Return [X, Y] of the center of cell containing provided text 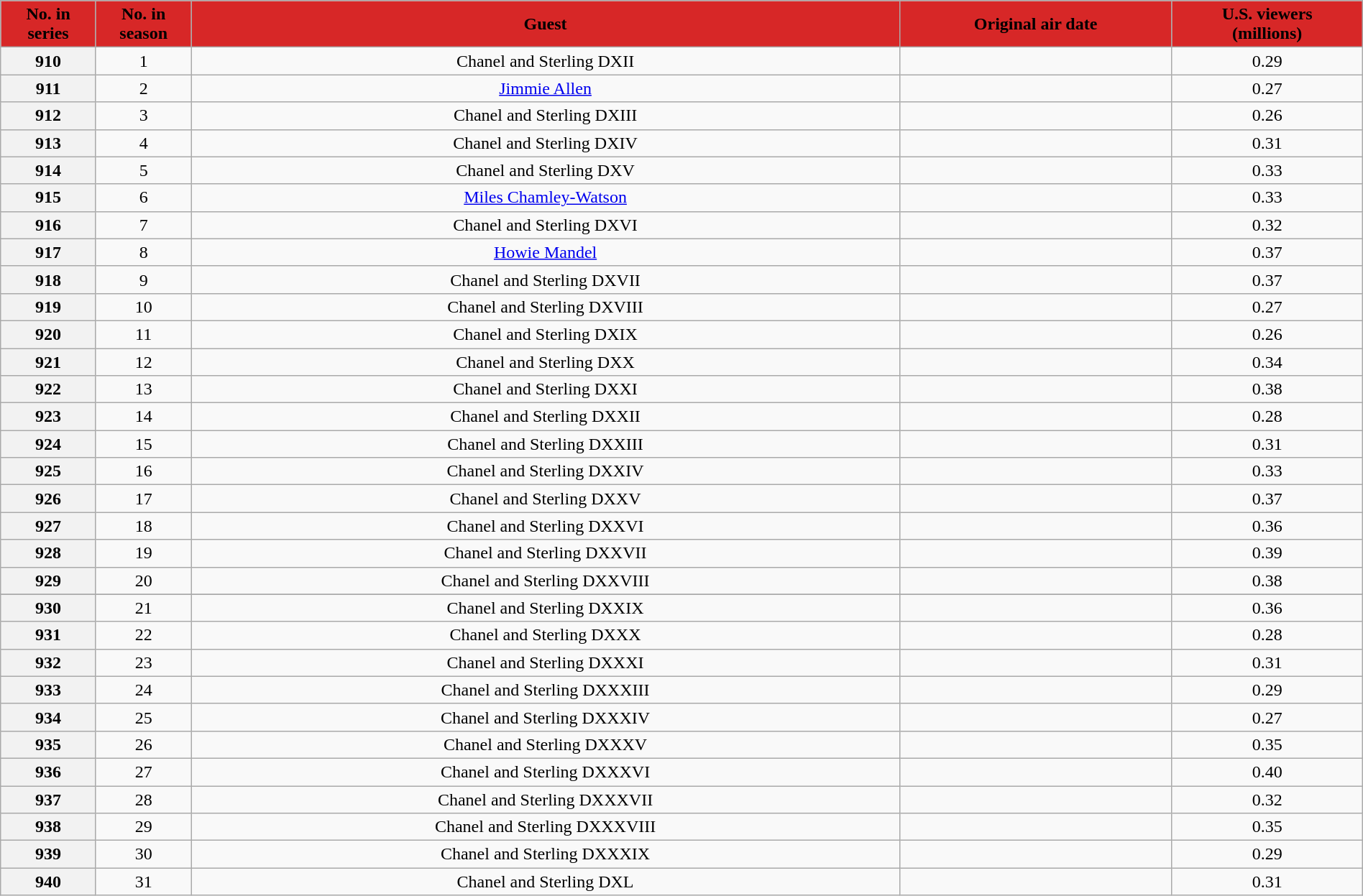
27 [144, 772]
30 [144, 854]
913 [49, 143]
Chanel and Sterling DXXVII [545, 553]
19 [144, 553]
0.40 [1267, 772]
Chanel and Sterling DXXXVII [545, 800]
928 [49, 553]
26 [144, 744]
2 [144, 88]
9 [144, 280]
25 [144, 717]
Chanel and Sterling DXVII [545, 280]
Miles Chamley-Watson [545, 198]
927 [49, 526]
10 [144, 307]
5 [144, 170]
28 [144, 800]
Chanel and Sterling DXXIX [545, 608]
930 [49, 608]
925 [49, 471]
914 [49, 170]
936 [49, 772]
11 [144, 334]
Chanel and Sterling DXXXVIII [545, 827]
15 [144, 444]
U.S. viewers(millions) [1267, 24]
6 [144, 198]
Chanel and Sterling DXIV [545, 143]
Chanel and Sterling DXX [545, 361]
16 [144, 471]
Chanel and Sterling DXXIII [545, 444]
22 [144, 635]
8 [144, 252]
Original air date [1035, 24]
21 [144, 608]
Jimmie Allen [545, 88]
922 [49, 389]
940 [49, 882]
Chanel and Sterling DXXX [545, 635]
Chanel and Sterling DXXII [545, 417]
Chanel and Sterling DXXXIII [545, 690]
18 [144, 526]
Chanel and Sterling DXXVI [545, 526]
24 [144, 690]
Guest [545, 24]
923 [49, 417]
Chanel and Sterling DXXXIV [545, 717]
Chanel and Sterling DXXXIX [545, 854]
Chanel and Sterling DXXI [545, 389]
Chanel and Sterling DXXXI [545, 662]
Chanel and Sterling DXIX [545, 334]
0.39 [1267, 553]
918 [49, 280]
Chanel and Sterling DXXVIII [545, 581]
919 [49, 307]
929 [49, 581]
Chanel and Sterling DXIII [545, 116]
Chanel and Sterling DXXXV [545, 744]
932 [49, 662]
Chanel and Sterling DXXV [545, 499]
No. inseason [144, 24]
912 [49, 116]
911 [49, 88]
20 [144, 581]
931 [49, 635]
924 [49, 444]
938 [49, 827]
921 [49, 361]
12 [144, 361]
4 [144, 143]
Chanel and Sterling DXV [545, 170]
926 [49, 499]
14 [144, 417]
Chanel and Sterling DXXIV [545, 471]
Chanel and Sterling DXII [545, 61]
0.34 [1267, 361]
Chanel and Sterling DXVI [545, 225]
Howie Mandel [545, 252]
916 [49, 225]
920 [49, 334]
917 [49, 252]
Chanel and Sterling DXVIII [545, 307]
7 [144, 225]
Chanel and Sterling DXXXVI [545, 772]
935 [49, 744]
17 [144, 499]
13 [144, 389]
23 [144, 662]
29 [144, 827]
937 [49, 800]
31 [144, 882]
933 [49, 690]
3 [144, 116]
939 [49, 854]
Chanel and Sterling DXL [545, 882]
915 [49, 198]
1 [144, 61]
934 [49, 717]
910 [49, 61]
No. inseries [49, 24]
